For the text-containing cell, return its midpoint in (x, y) coordinate format. 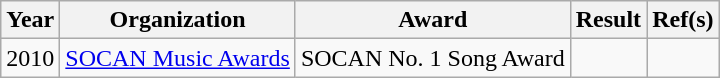
SOCAN Music Awards (178, 58)
Result (608, 20)
Ref(s) (683, 20)
2010 (30, 58)
SOCAN No. 1 Song Award (432, 58)
Year (30, 20)
Award (432, 20)
Organization (178, 20)
